Identify which cell holds the provided text, then report its [X, Y] central coordinate. 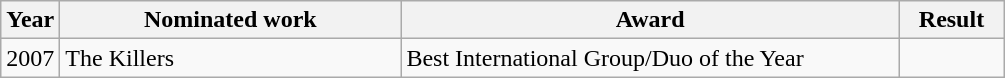
Award [650, 20]
The Killers [230, 58]
Year [30, 20]
2007 [30, 58]
Best International Group/Duo of the Year [650, 58]
Result [951, 20]
Nominated work [230, 20]
